Search for the cell housing the specified text and yield its (X, Y) center coordinate. 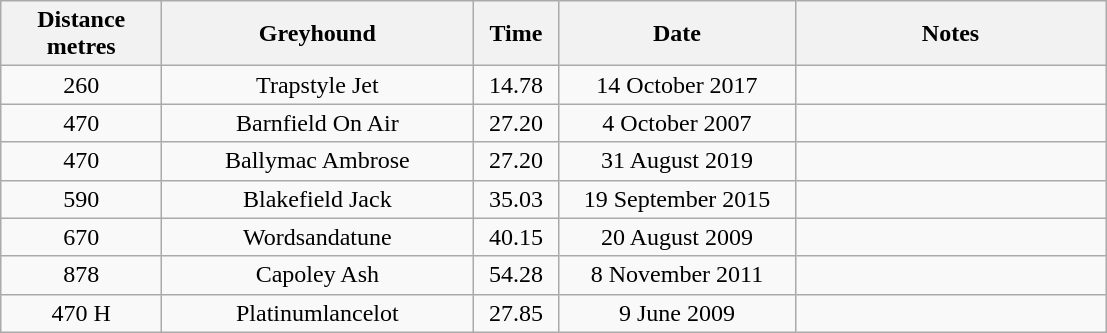
470 H (82, 313)
Distance metres (82, 34)
Capoley Ash (318, 275)
670 (82, 237)
40.15 (516, 237)
Time (516, 34)
878 (82, 275)
Greyhound (318, 34)
Blakefield Jack (318, 199)
8 November 2011 (677, 275)
590 (82, 199)
20 August 2009 (677, 237)
19 September 2015 (677, 199)
Wordsandatune (318, 237)
27.85 (516, 313)
4 October 2007 (677, 123)
54.28 (516, 275)
31 August 2019 (677, 161)
Date (677, 34)
Ballymac Ambrose (318, 161)
Notes (950, 34)
14.78 (516, 85)
Trapstyle Jet (318, 85)
260 (82, 85)
9 June 2009 (677, 313)
14 October 2017 (677, 85)
35.03 (516, 199)
Barnfield On Air (318, 123)
Platinumlancelot (318, 313)
